Return the [X, Y] coordinate for the center point of the cell that contains the specified text.  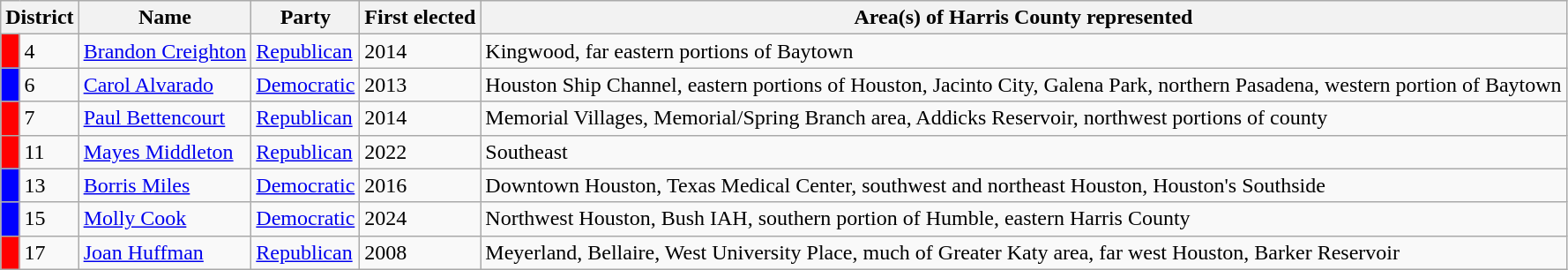
11 [49, 152]
2016 [420, 185]
Northwest Houston, Bush IAH, southern portion of Humble, eastern Harris County [1023, 219]
Downtown Houston, Texas Medical Center, southwest and northeast Houston, Houston's Southside [1023, 185]
2013 [420, 85]
Mayes Middleton [165, 152]
Carol Alvarado [165, 85]
Memorial Villages, Memorial/Spring Branch area, Addicks Reservoir, northwest portions of county [1023, 118]
6 [49, 85]
4 [49, 51]
Paul Bettencourt [165, 118]
Brandon Creighton [165, 51]
17 [49, 252]
Kingwood, far eastern portions of Baytown [1023, 51]
15 [49, 219]
Area(s) of Harris County represented [1023, 18]
Southeast [1023, 152]
2022 [420, 152]
Borris Miles [165, 185]
Party [305, 18]
Name [165, 18]
Joan Huffman [165, 252]
Houston Ship Channel, eastern portions of Houston, Jacinto City, Galena Park, northern Pasadena, western portion of Baytown [1023, 85]
Molly Cook [165, 219]
Meyerland, Bellaire, West University Place, much of Greater Katy area, far west Houston, Barker Reservoir [1023, 252]
District [40, 18]
First elected [420, 18]
13 [49, 185]
2024 [420, 219]
2008 [420, 252]
7 [49, 118]
